Return the (x, y) coordinate for the center point of the cell that contains the specified text.  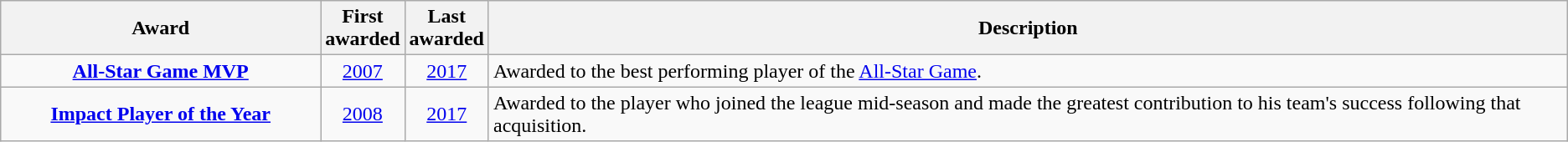
Award (161, 28)
Awarded to the player who joined the league mid-season and made the greatest contribution to his team's success following that acquisition. (1028, 114)
2008 (363, 114)
Description (1028, 28)
All-Star Game MVP (161, 71)
2007 (363, 71)
Impact Player of the Year (161, 114)
First awarded (363, 28)
Awarded to the best performing player of the All-Star Game. (1028, 71)
Last awarded (446, 28)
